For the text-containing cell, return its midpoint in [X, Y] coordinate format. 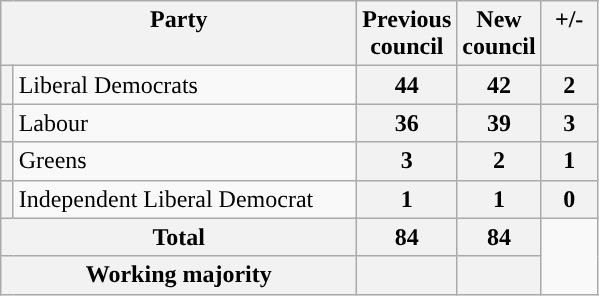
Greens [185, 161]
36 [407, 123]
Labour [185, 123]
Total [179, 237]
Liberal Democrats [185, 85]
Independent Liberal Democrat [185, 199]
New council [499, 34]
+/- [569, 34]
42 [499, 85]
39 [499, 123]
Working majority [179, 275]
Previous council [407, 34]
0 [569, 199]
Party [179, 34]
44 [407, 85]
